Capture the cell that displays the provided text and extract its (X, Y) central coordinate. 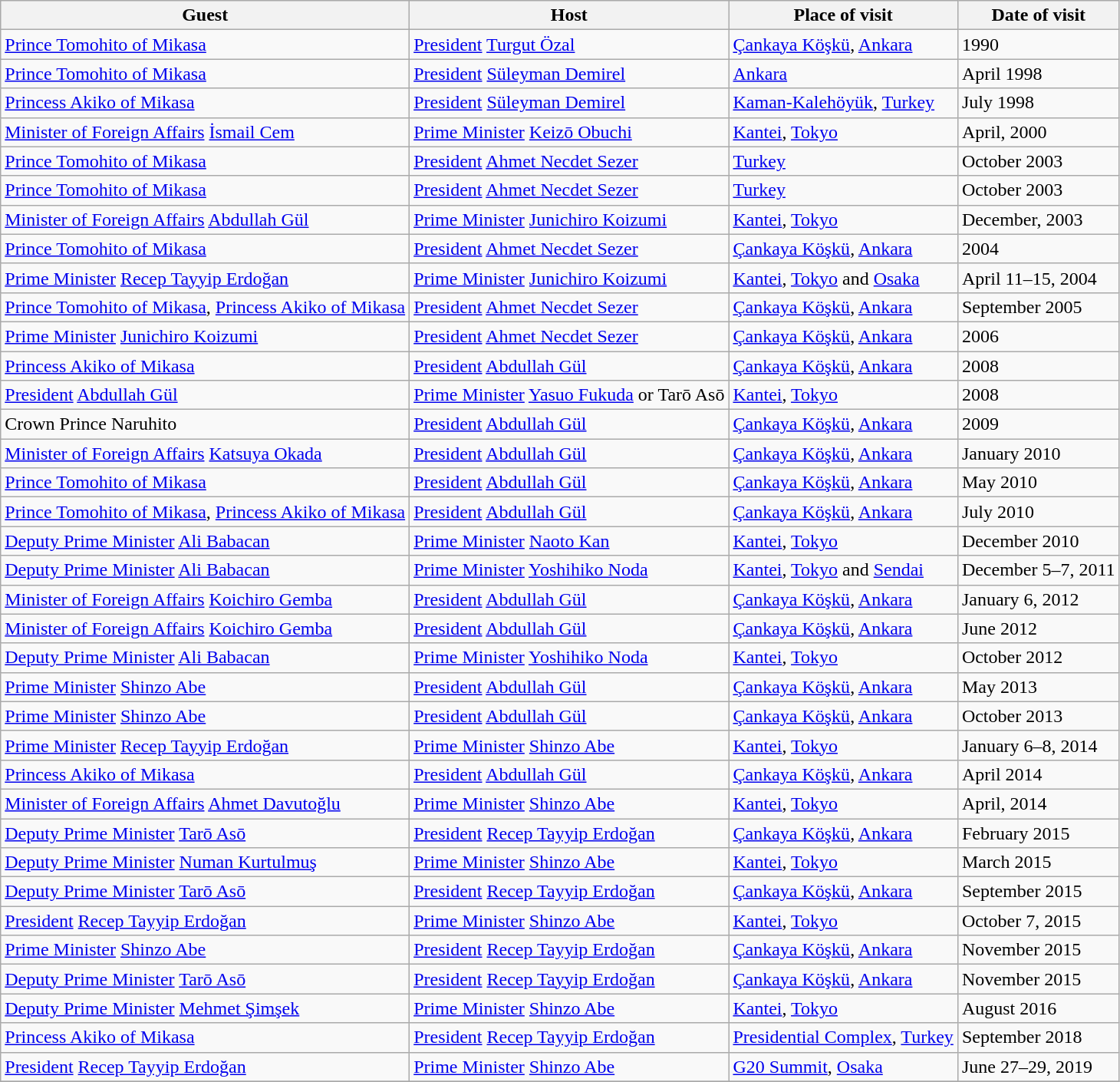
Host (569, 15)
December 2010 (1039, 541)
May 2010 (1039, 483)
October 7, 2015 (1039, 921)
Minister of Foreign Affairs Ahmet Davutoğlu (206, 803)
Minister of Foreign Affairs İsmail Cem (206, 132)
Crown Prince Naruhito (206, 424)
April 1998 (1039, 74)
Ankara (843, 74)
Prime Minister Naoto Kan (569, 541)
President Turgut Özal (569, 45)
October 2012 (1039, 658)
1990 (1039, 45)
Prime Minister Keizō Obuchi (569, 132)
August 2016 (1039, 1008)
April 2014 (1039, 774)
April 11–15, 2004 (1039, 278)
October 2013 (1039, 716)
Deputy Prime Minister Numan Kurtulmuş (206, 863)
September 2018 (1039, 1037)
Kantei, Tokyo and Sendai (843, 570)
Date of visit (1039, 15)
July 1998 (1039, 103)
2006 (1039, 336)
April, 2014 (1039, 803)
G20 Summit, Osaka (843, 1067)
Place of visit (843, 15)
2009 (1039, 424)
Prime Minister Yasuo Fukuda or Tarō Asō (569, 395)
Presidential Complex, Turkey (843, 1037)
Deputy Prime Minister Mehmet Şimşek (206, 1008)
January 6–8, 2014 (1039, 745)
Kaman-Kalehöyük, Turkey (843, 103)
April, 2000 (1039, 132)
January 6, 2012 (1039, 599)
December, 2003 (1039, 219)
July 2010 (1039, 512)
March 2015 (1039, 863)
December 5–7, 2011 (1039, 570)
February 2015 (1039, 833)
September 2005 (1039, 307)
January 2010 (1039, 454)
June 27–29, 2019 (1039, 1067)
Guest (206, 15)
May 2013 (1039, 687)
2004 (1039, 249)
Kantei, Tokyo and Osaka (843, 278)
Minister of Foreign Affairs Katsuya Okada (206, 454)
September 2015 (1039, 892)
June 2012 (1039, 628)
Minister of Foreign Affairs Abdullah Gül (206, 219)
